Output the (X, Y) coordinate of the center of the cell containing the given text.  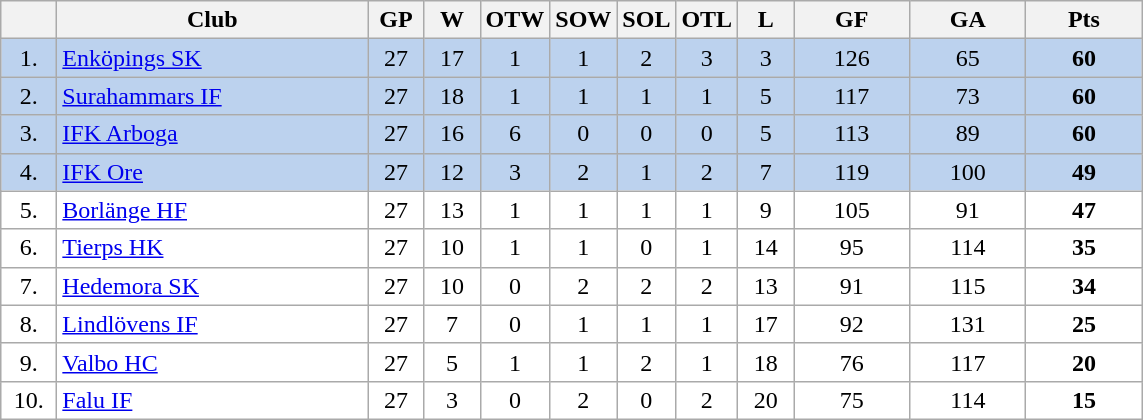
Surahammars IF (212, 96)
34 (1084, 286)
65 (968, 58)
5. (29, 210)
9 (766, 210)
Lindlövens IF (212, 324)
Borlänge HF (212, 210)
25 (1084, 324)
131 (968, 324)
15 (1084, 400)
6 (515, 134)
L (766, 20)
49 (1084, 172)
3. (29, 134)
2. (29, 96)
GF (852, 20)
119 (852, 172)
12 (452, 172)
1. (29, 58)
Club (212, 20)
35 (1084, 248)
Hedemora SK (212, 286)
73 (968, 96)
9. (29, 362)
113 (852, 134)
115 (968, 286)
SOW (584, 20)
IFK Arboga (212, 134)
OTL (707, 20)
GP (396, 20)
OTW (515, 20)
14 (766, 248)
SOL (646, 20)
105 (852, 210)
75 (852, 400)
47 (1084, 210)
IFK Ore (212, 172)
16 (452, 134)
Enköpings SK (212, 58)
10. (29, 400)
6. (29, 248)
100 (968, 172)
Tierps HK (212, 248)
W (452, 20)
Valbo HC (212, 362)
76 (852, 362)
GA (968, 20)
126 (852, 58)
Pts (1084, 20)
4. (29, 172)
92 (852, 324)
8. (29, 324)
7. (29, 286)
Falu IF (212, 400)
95 (852, 248)
89 (968, 134)
